Search for the cell housing the specified text and yield its (X, Y) center coordinate. 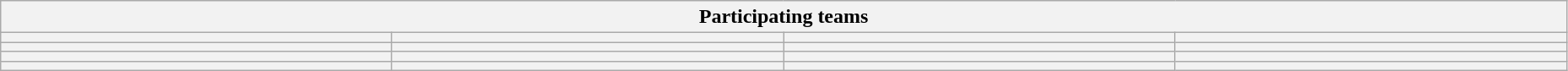
Participating teams (784, 17)
